Search for the cell housing the specified text and yield its [X, Y] center coordinate. 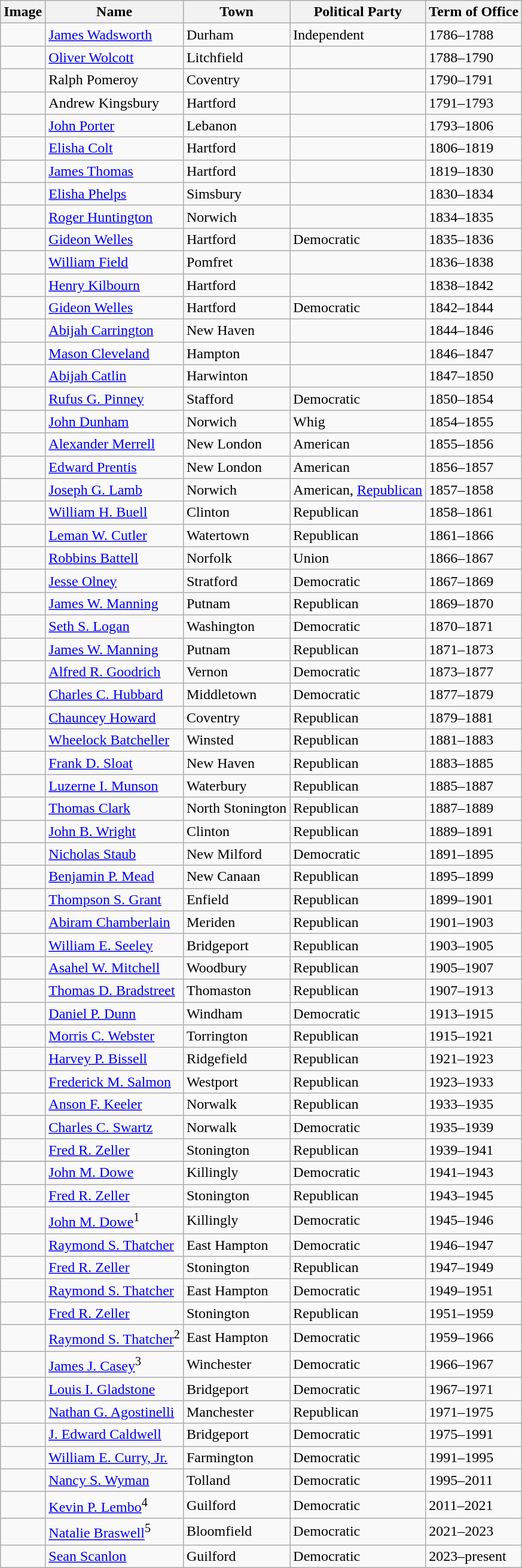
1870–1871 [474, 626]
Frank D. Sloat [115, 763]
Chauncey Howard [115, 718]
1847–1850 [474, 376]
1869–1870 [474, 603]
Middletown [236, 695]
Washington [236, 626]
1856–1857 [474, 467]
Independent [358, 35]
Farmington [236, 1457]
1947–1949 [474, 1268]
1806–1819 [474, 148]
Leman W. Cutler [115, 535]
Elisha Phelps [115, 194]
Bloomfield [236, 1532]
1885–1887 [474, 786]
John M. Dowe [115, 1173]
Oliver Wolcott [115, 57]
Thomas D. Bradstreet [115, 990]
1793–1806 [474, 126]
Charles C. Hubbard [115, 695]
1905–1907 [474, 968]
Winchester [236, 1365]
Thompson S. Grant [115, 899]
North Stonington [236, 809]
Town [236, 12]
Stafford [236, 399]
Nicholas Staub [115, 854]
Image [23, 12]
1891–1895 [474, 854]
Pomfret [236, 262]
Asahel W. Mitchell [115, 968]
1842–1844 [474, 308]
William E. Seeley [115, 945]
1923–1933 [474, 1082]
Louis I. Gladstone [115, 1389]
1967–1971 [474, 1389]
Mason Cleveland [115, 353]
1835–1836 [474, 239]
Raymond S. Thatcher2 [115, 1338]
2023–present [474, 1556]
Frederick M. Salmon [115, 1082]
1941–1943 [474, 1173]
1830–1834 [474, 194]
1844–1846 [474, 331]
Abiram Chamberlain [115, 922]
Hampton [236, 353]
Winsted [236, 740]
Joseph G. Lamb [115, 490]
Ralph Pomeroy [115, 80]
John Dunham [115, 422]
1939–1941 [474, 1150]
Jesse Olney [115, 581]
1858–1861 [474, 513]
1836–1838 [474, 262]
Meriden [236, 922]
Kevin P. Lembo4 [115, 1505]
Thomaston [236, 990]
1975–1991 [474, 1435]
1871–1873 [474, 649]
Westport [236, 1082]
Stratford [236, 581]
1786–1788 [474, 35]
1877–1879 [474, 695]
1943–1945 [474, 1195]
New Canaan [236, 877]
Political Party [358, 12]
Vernon [236, 672]
Watertown [236, 535]
Torrington [236, 1036]
Rufus G. Pinney [115, 399]
1935–1939 [474, 1127]
1838–1842 [474, 285]
Term of Office [474, 12]
Benjamin P. Mead [115, 877]
John M. Dowe1 [115, 1220]
Ridgefield [236, 1059]
1855–1856 [474, 444]
James J. Casey3 [115, 1365]
2021–2023 [474, 1532]
William H. Buell [115, 513]
1873–1877 [474, 672]
Charles C. Swartz [115, 1127]
Enfield [236, 899]
Harvey P. Bissell [115, 1059]
Waterbury [236, 786]
1966–1967 [474, 1365]
Abijah Carrington [115, 331]
1881–1883 [474, 740]
James Thomas [115, 171]
Lebanon [236, 126]
1899–1901 [474, 899]
1791–1793 [474, 103]
1788–1790 [474, 57]
Elisha Colt [115, 148]
Norfolk [236, 558]
1889–1891 [474, 831]
1861–1866 [474, 535]
Alfred R. Goodrich [115, 672]
1895–1899 [474, 877]
Simsbury [236, 194]
1933–1935 [474, 1105]
1907–1913 [474, 990]
1951–1959 [474, 1313]
1991–1995 [474, 1457]
Daniel P. Dunn [115, 1014]
1945–1946 [474, 1220]
Harwinton [236, 376]
James Wadsworth [115, 35]
1867–1869 [474, 581]
1901–1903 [474, 922]
Durham [236, 35]
Tolland [236, 1480]
Nathan G. Agostinelli [115, 1412]
1949–1951 [474, 1291]
1846–1847 [474, 353]
1971–1975 [474, 1412]
Thomas Clark [115, 809]
1879–1881 [474, 718]
1854–1855 [474, 422]
William Field [115, 262]
Roger Huntington [115, 216]
Alexander Merrell [115, 444]
1883–1885 [474, 763]
1857–1858 [474, 490]
Edward Prentis [115, 467]
1959–1966 [474, 1338]
1921–1923 [474, 1059]
Morris C. Webster [115, 1036]
Manchester [236, 1412]
1866–1867 [474, 558]
Andrew Kingsbury [115, 103]
New Milford [236, 854]
1887–1889 [474, 809]
Name [115, 12]
American, Republican [358, 490]
Whig [358, 422]
Robbins Battell [115, 558]
Seth S. Logan [115, 626]
Abijah Catlin [115, 376]
1915–1921 [474, 1036]
J. Edward Caldwell [115, 1435]
Woodbury [236, 968]
1913–1915 [474, 1014]
Natalie Braswell5 [115, 1532]
2011–2021 [474, 1505]
Union [358, 558]
Luzerne I. Munson [115, 786]
John B. Wright [115, 831]
1790–1791 [474, 80]
1995–2011 [474, 1480]
Litchfield [236, 57]
Wheelock Batcheller [115, 740]
1819–1830 [474, 171]
Sean Scanlon [115, 1556]
Nancy S. Wyman [115, 1480]
Henry Kilbourn [115, 285]
1834–1835 [474, 216]
1903–1905 [474, 945]
Windham [236, 1014]
John Porter [115, 126]
Anson F. Keeler [115, 1105]
William E. Curry, Jr. [115, 1457]
1946–1947 [474, 1245]
1850–1854 [474, 399]
